Detect which cell encompasses the target text, then output its (x, y) center coordinate. 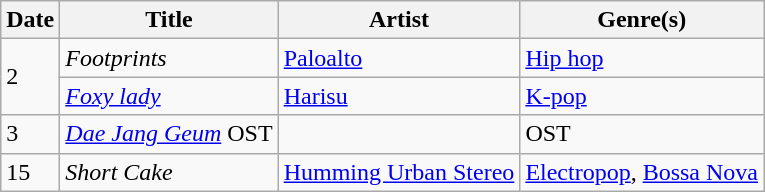
Date (30, 20)
Dae Jang Geum OST (169, 134)
OST (642, 134)
Artist (399, 20)
15 (30, 172)
Genre(s) (642, 20)
2 (30, 77)
Humming Urban Stereo (399, 172)
Paloalto (399, 58)
Hip hop (642, 58)
Electropop, Bossa Nova (642, 172)
K-pop (642, 96)
Short Cake (169, 172)
Harisu (399, 96)
Title (169, 20)
Foxy lady (169, 96)
3 (30, 134)
Footprints (169, 58)
